Find where the given text appears and provide that cell's center as [X, Y] coordinate. 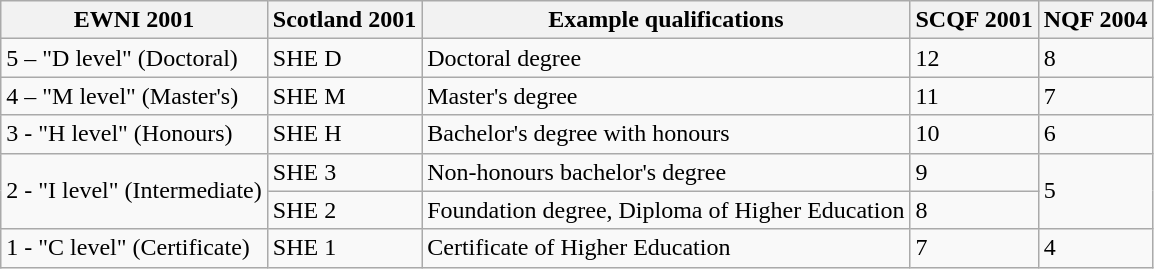
EWNI 2001 [134, 20]
SCQF 2001 [974, 20]
SHE H [344, 134]
12 [974, 58]
5 – "D level" (Doctoral) [134, 58]
SHE 2 [344, 210]
SHE M [344, 96]
Scotland 2001 [344, 20]
Master's degree [666, 96]
Bachelor's degree with honours [666, 134]
Doctoral degree [666, 58]
4 – "M level" (Master's) [134, 96]
10 [974, 134]
Foundation degree, Diploma of Higher Education [666, 210]
Certificate of Higher Education [666, 248]
SHE 3 [344, 172]
2 - "I level" (Intermediate) [134, 191]
NQF 2004 [1096, 20]
Example qualifications [666, 20]
5 [1096, 191]
SHE 1 [344, 248]
4 [1096, 248]
9 [974, 172]
Non-honours bachelor's degree [666, 172]
1 - "C level" (Certificate) [134, 248]
11 [974, 96]
3 - "H level" (Honours) [134, 134]
SHE D [344, 58]
6 [1096, 134]
